For the text-containing cell, return its midpoint in [X, Y] coordinate format. 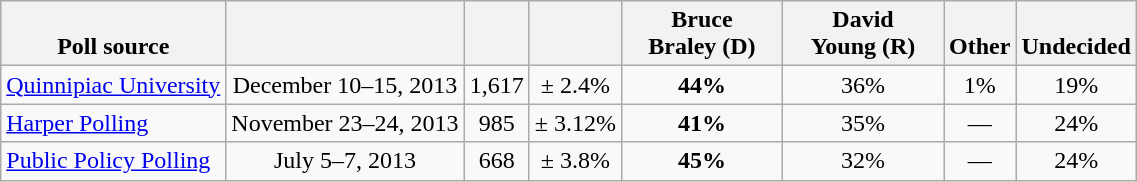
Other [980, 34]
Undecided [1076, 34]
BruceBraley (D) [702, 34]
1,617 [496, 85]
Harper Polling [114, 123]
December 10–15, 2013 [345, 85]
DavidYoung (R) [862, 34]
± 3.8% [575, 161]
± 2.4% [575, 85]
± 3.12% [575, 123]
36% [862, 85]
July 5–7, 2013 [345, 161]
44% [702, 85]
Poll source [114, 34]
45% [702, 161]
1% [980, 85]
November 23–24, 2013 [345, 123]
41% [702, 123]
Quinnipiac University [114, 85]
668 [496, 161]
19% [1076, 85]
Public Policy Polling [114, 161]
32% [862, 161]
35% [862, 123]
985 [496, 123]
